For the text-containing cell, return its midpoint in [x, y] coordinate format. 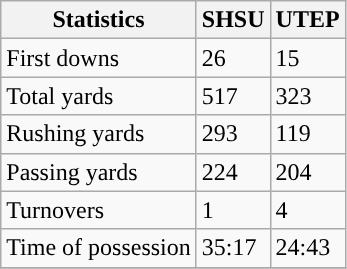
4 [308, 210]
293 [233, 134]
Statistics [99, 20]
Total yards [99, 96]
323 [308, 96]
15 [308, 58]
Time of possession [99, 248]
SHSU [233, 20]
Passing yards [99, 172]
First downs [99, 58]
224 [233, 172]
204 [308, 172]
Turnovers [99, 210]
Rushing yards [99, 134]
24:43 [308, 248]
35:17 [233, 248]
UTEP [308, 20]
26 [233, 58]
119 [308, 134]
1 [233, 210]
517 [233, 96]
